Return [X, Y] of the center of cell containing provided text 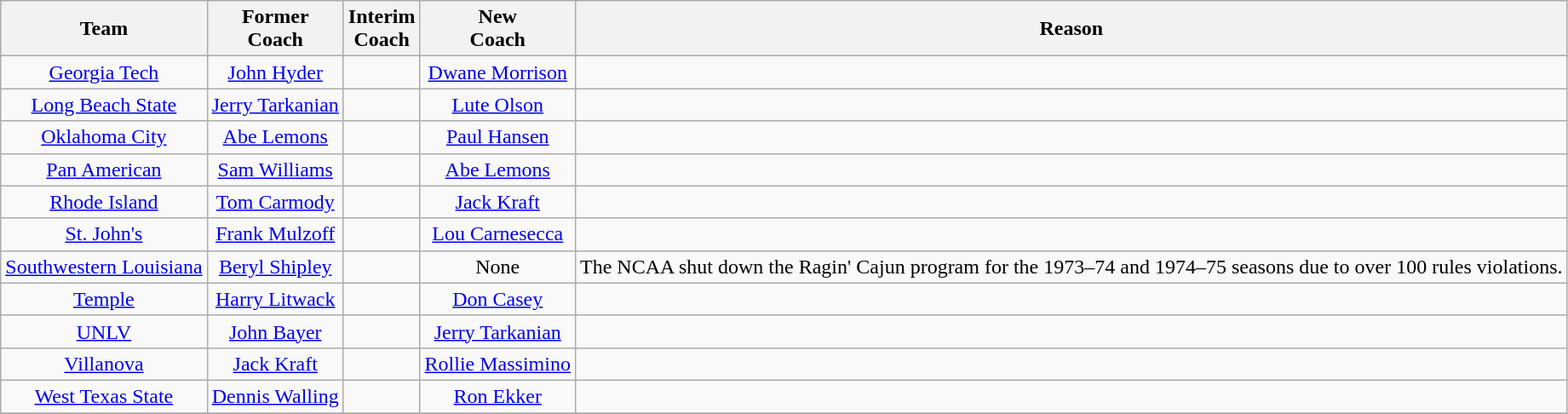
Team [104, 29]
Paul Hansen [497, 137]
Harry Litwack [275, 299]
Pan American [104, 170]
Long Beach State [104, 105]
The NCAA shut down the Ragin' Cajun program for the 1973–74 and 1974–75 seasons due to over 100 rules violations. [1071, 267]
Don Casey [497, 299]
Dennis Walling [275, 396]
Rollie Massimino [497, 364]
Frank Mulzoff [275, 234]
None [497, 267]
Reason [1071, 29]
Lute Olson [497, 105]
Sam Williams [275, 170]
UNLV [104, 331]
Beryl Shipley [275, 267]
Temple [104, 299]
Oklahoma City [104, 137]
Rhode Island [104, 202]
InterimCoach [382, 29]
Tom Carmody [275, 202]
Georgia Tech [104, 72]
Southwestern Louisiana [104, 267]
NewCoach [497, 29]
FormerCoach [275, 29]
St. John's [104, 234]
Dwane Morrison [497, 72]
Villanova [104, 364]
John Hyder [275, 72]
West Texas State [104, 396]
John Bayer [275, 331]
Lou Carnesecca [497, 234]
Ron Ekker [497, 396]
